Provide the (x, y) coordinate of the cell's center where the given text is located.  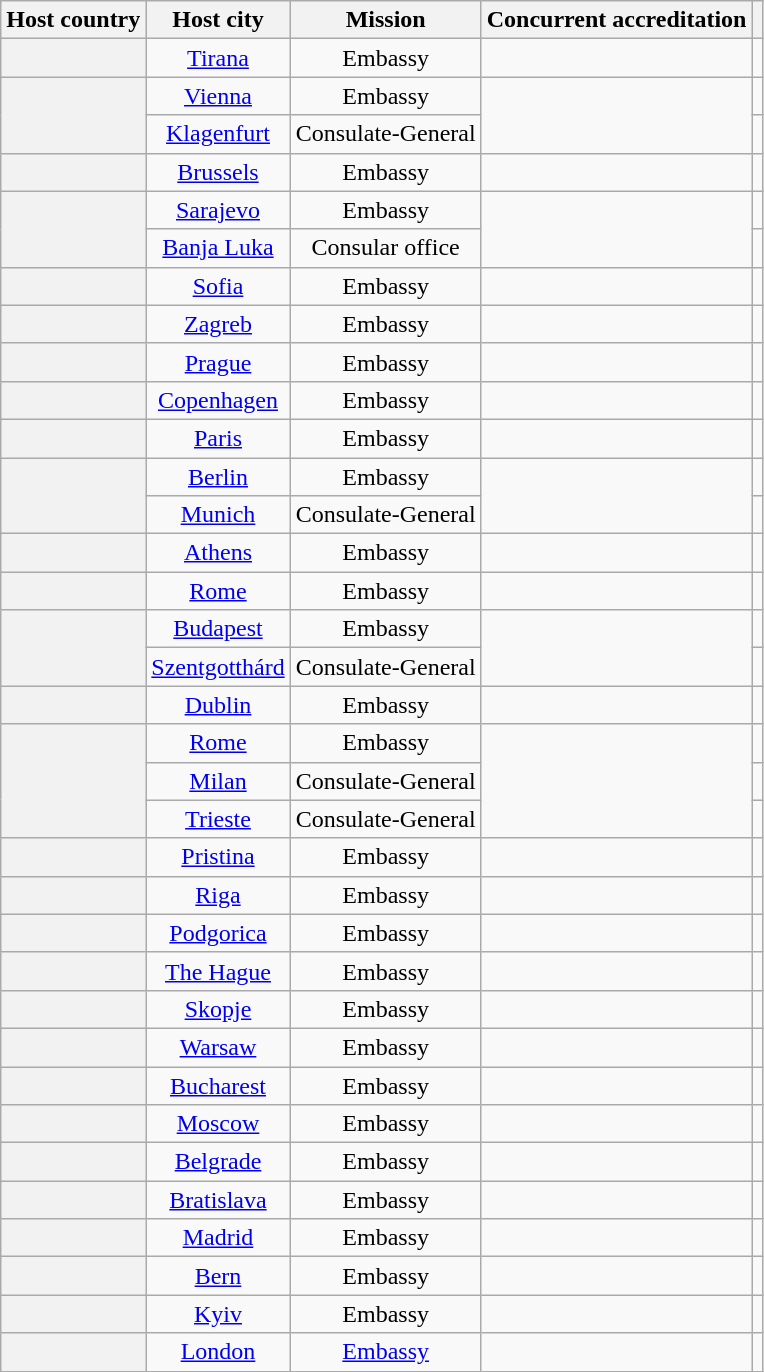
Skopje (218, 1009)
Munich (218, 515)
Pristina (218, 857)
Concurrent accreditation (616, 20)
Budapest (218, 629)
Zagreb (218, 324)
Szentgotthárd (218, 667)
Host country (74, 20)
Belgrade (218, 1162)
Vienna (218, 96)
Mission (386, 20)
Podgorica (218, 933)
Moscow (218, 1124)
Dublin (218, 705)
Trieste (218, 819)
Consular office (386, 248)
Kyiv (218, 1314)
Sofia (218, 286)
Warsaw (218, 1047)
Brussels (218, 172)
Prague (218, 362)
Sarajevo (218, 210)
Riga (218, 895)
Paris (218, 438)
Milan (218, 781)
London (218, 1352)
Bern (218, 1276)
Copenhagen (218, 400)
Berlin (218, 477)
Tirana (218, 58)
Host city (218, 20)
Bratislava (218, 1200)
Bucharest (218, 1085)
The Hague (218, 971)
Madrid (218, 1238)
Klagenfurt (218, 134)
Banja Luka (218, 248)
Athens (218, 553)
